Capture the cell that displays the provided text and extract its [X, Y] central coordinate. 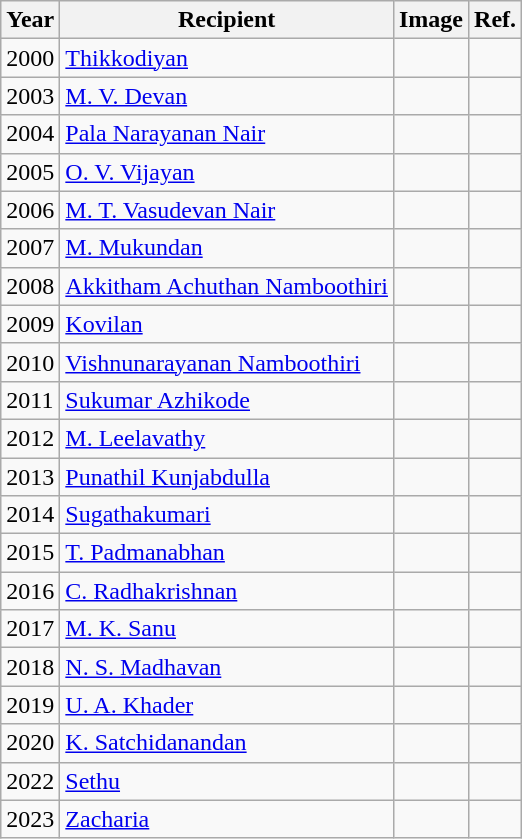
Sethu [227, 781]
2016 [30, 591]
2012 [30, 438]
N. S. Madhavan [227, 667]
2022 [30, 781]
Kovilan [227, 324]
2019 [30, 705]
Image [430, 20]
2008 [30, 286]
Sukumar Azhikode [227, 400]
C. Radhakrishnan [227, 591]
Pala Narayanan Nair [227, 134]
M. Leelavathy [227, 438]
M. K. Sanu [227, 629]
2010 [30, 362]
Thikkodiyan [227, 58]
M. V. Devan [227, 96]
Recipient [227, 20]
Zacharia [227, 819]
Ref. [496, 20]
Sugathakumari [227, 515]
O. V. Vijayan [227, 172]
2000 [30, 58]
2014 [30, 515]
Punathil Kunjabdulla [227, 477]
2007 [30, 248]
K. Satchidanandan [227, 743]
M. Mukundan [227, 248]
U. A. Khader [227, 705]
2020 [30, 743]
2013 [30, 477]
2017 [30, 629]
2003 [30, 96]
M. T. Vasudevan Nair [227, 210]
2023 [30, 819]
2004 [30, 134]
2018 [30, 667]
T. Padmanabhan [227, 553]
2011 [30, 400]
2015 [30, 553]
Year [30, 20]
Vishnunarayanan Namboothiri [227, 362]
2006 [30, 210]
Akkitham Achuthan Namboothiri [227, 286]
2005 [30, 172]
2009 [30, 324]
